Detect which cell encompasses the target text, then output its [x, y] center coordinate. 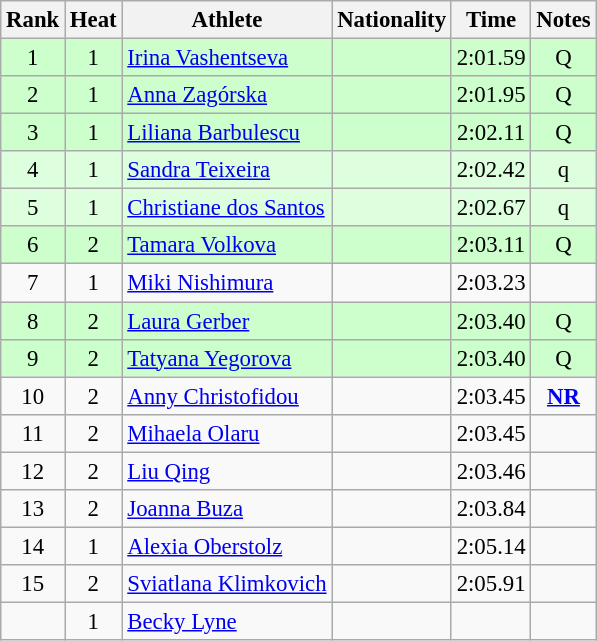
Irina Vashentseva [227, 58]
2:03.46 [491, 471]
2:03.11 [491, 245]
Tamara Volkova [227, 245]
13 [33, 509]
Rank [33, 20]
Mihaela Olaru [227, 433]
Sandra Teixeira [227, 170]
8 [33, 321]
Tatyana Yegorova [227, 358]
Miki Nishimura [227, 283]
5 [33, 208]
Nationality [392, 20]
6 [33, 245]
2:02.11 [491, 133]
Alexia Oberstolz [227, 546]
10 [33, 396]
Time [491, 20]
9 [33, 358]
Notes [564, 20]
Liliana Barbulescu [227, 133]
2:05.14 [491, 546]
Anny Christofidou [227, 396]
Anna Zagórska [227, 95]
2:02.67 [491, 208]
12 [33, 471]
3 [33, 133]
Becky Lyne [227, 621]
15 [33, 584]
Laura Gerber [227, 321]
2:03.84 [491, 509]
2:01.59 [491, 58]
2:03.23 [491, 283]
Heat [94, 20]
2:02.42 [491, 170]
Joanna Buza [227, 509]
Athlete [227, 20]
4 [33, 170]
7 [33, 283]
Sviatlana Klimkovich [227, 584]
Liu Qing [227, 471]
11 [33, 433]
2:01.95 [491, 95]
2:05.91 [491, 584]
14 [33, 546]
Christiane dos Santos [227, 208]
NR [564, 396]
